Capture the cell that displays the provided text and extract its (x, y) central coordinate. 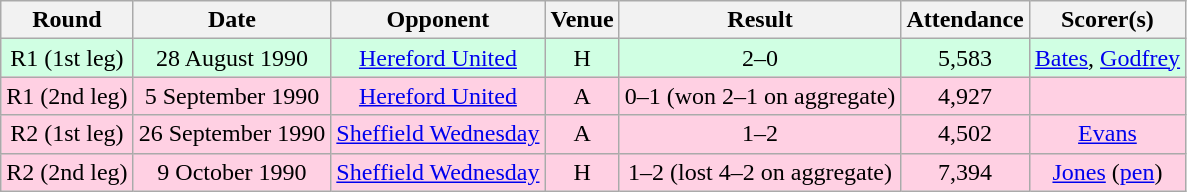
Result (760, 20)
R1 (2nd leg) (67, 96)
2–0 (760, 58)
7,394 (965, 172)
1–2 (lost 4–2 on aggregate) (760, 172)
5 September 1990 (232, 96)
28 August 1990 (232, 58)
Date (232, 20)
4,927 (965, 96)
R1 (1st leg) (67, 58)
Evans (1107, 134)
Attendance (965, 20)
R2 (2nd leg) (67, 172)
Scorer(s) (1107, 20)
R2 (1st leg) (67, 134)
Venue (582, 20)
9 October 1990 (232, 172)
5,583 (965, 58)
Jones (pen) (1107, 172)
0–1 (won 2–1 on aggregate) (760, 96)
Bates, Godfrey (1107, 58)
4,502 (965, 134)
Round (67, 20)
26 September 1990 (232, 134)
Opponent (438, 20)
1–2 (760, 134)
